Capture the cell that displays the provided text and extract its [x, y] central coordinate. 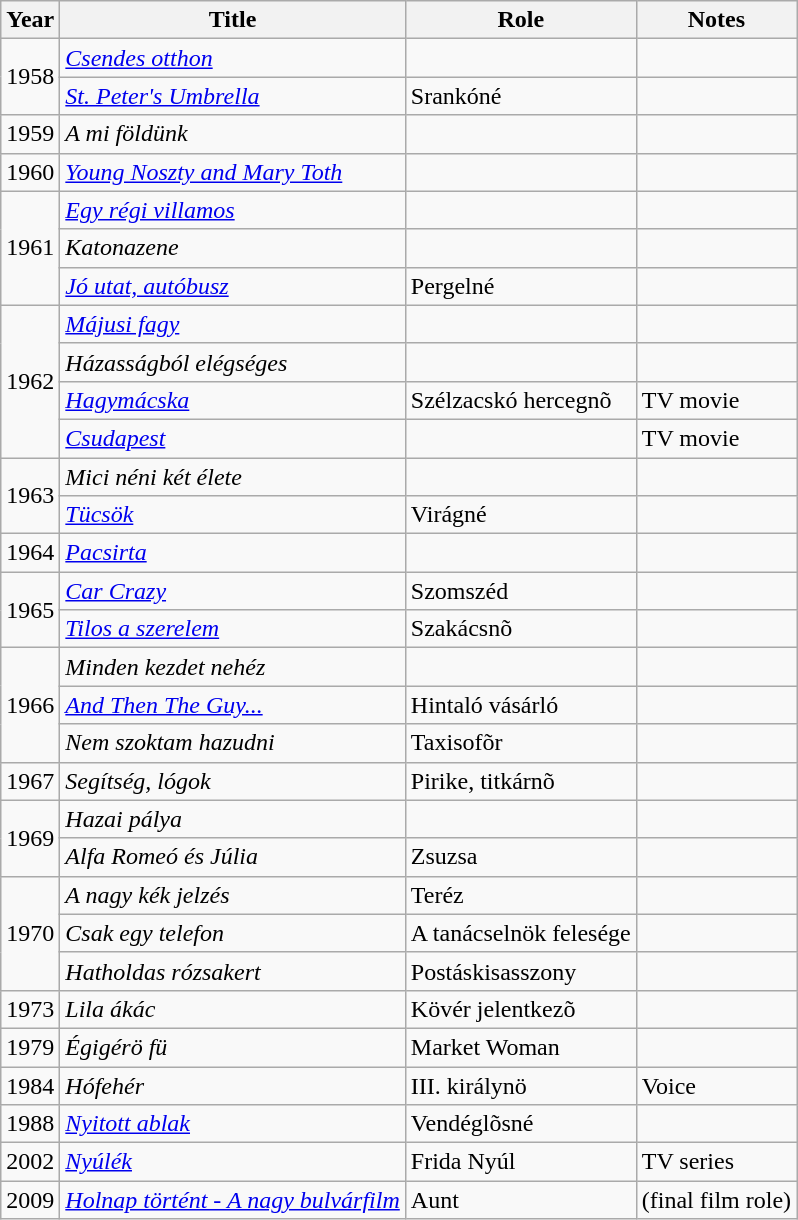
St. Peter's Umbrella [232, 96]
Hatholdas rózsakert [232, 971]
TV series [716, 1162]
Szomszéd [520, 591]
Csak egy telefon [232, 933]
1965 [30, 610]
A nagy kék jelzés [232, 895]
1959 [30, 134]
Nyúlék [232, 1162]
Alfa Romeó és Júlia [232, 857]
Holnap történt - A nagy bulvárfilm [232, 1200]
1970 [30, 933]
Srankóné [520, 96]
And Then The Guy... [232, 705]
(final film role) [716, 1200]
Hófehér [232, 1085]
Tilos a szerelem [232, 629]
1958 [30, 77]
2009 [30, 1200]
A tanácselnök felesége [520, 933]
1969 [30, 838]
Market Woman [520, 1047]
Kövér jelentkezõ [520, 1009]
Segítség, lógok [232, 781]
Notes [716, 20]
1962 [30, 381]
Égigérö fü [232, 1047]
Csudapest [232, 438]
Májusi fagy [232, 324]
Postáskisasszony [520, 971]
Jó utat, autóbusz [232, 286]
Házasságból elégséges [232, 362]
Taxisofõr [520, 743]
Young Noszty and Mary Toth [232, 172]
1984 [30, 1085]
1988 [30, 1124]
1961 [30, 248]
Role [520, 20]
Szélzacskó hercegnõ [520, 400]
Year [30, 20]
Nem szoktam hazudni [232, 743]
Title [232, 20]
1973 [30, 1009]
Pergelné [520, 286]
Hintaló vásárló [520, 705]
Szakácsnõ [520, 629]
III. királynö [520, 1085]
Hazai pálya [232, 819]
Pacsirta [232, 553]
Nyitott ablak [232, 1124]
1966 [30, 705]
Minden kezdet nehéz [232, 667]
Mici néni két élete [232, 477]
1967 [30, 781]
1979 [30, 1047]
Virágné [520, 515]
Car Crazy [232, 591]
Frida Nyúl [520, 1162]
Vendéglõsné [520, 1124]
2002 [30, 1162]
Aunt [520, 1200]
Hagymácska [232, 400]
Lila ákác [232, 1009]
Csendes otthon [232, 58]
Zsuzsa [520, 857]
Voice [716, 1085]
Teréz [520, 895]
1960 [30, 172]
Tücsök [232, 515]
Egy régi villamos [232, 210]
1963 [30, 496]
Pirike, titkárnõ [520, 781]
A mi földünk [232, 134]
Katonazene [232, 248]
1964 [30, 553]
